Determine the [x, y] coordinate at the center of the cell enclosing the given text.  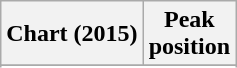
Peak position [189, 34]
Chart (2015) [72, 34]
